Scan for the cell matching the given text and deliver its [X, Y] coordinate at center. 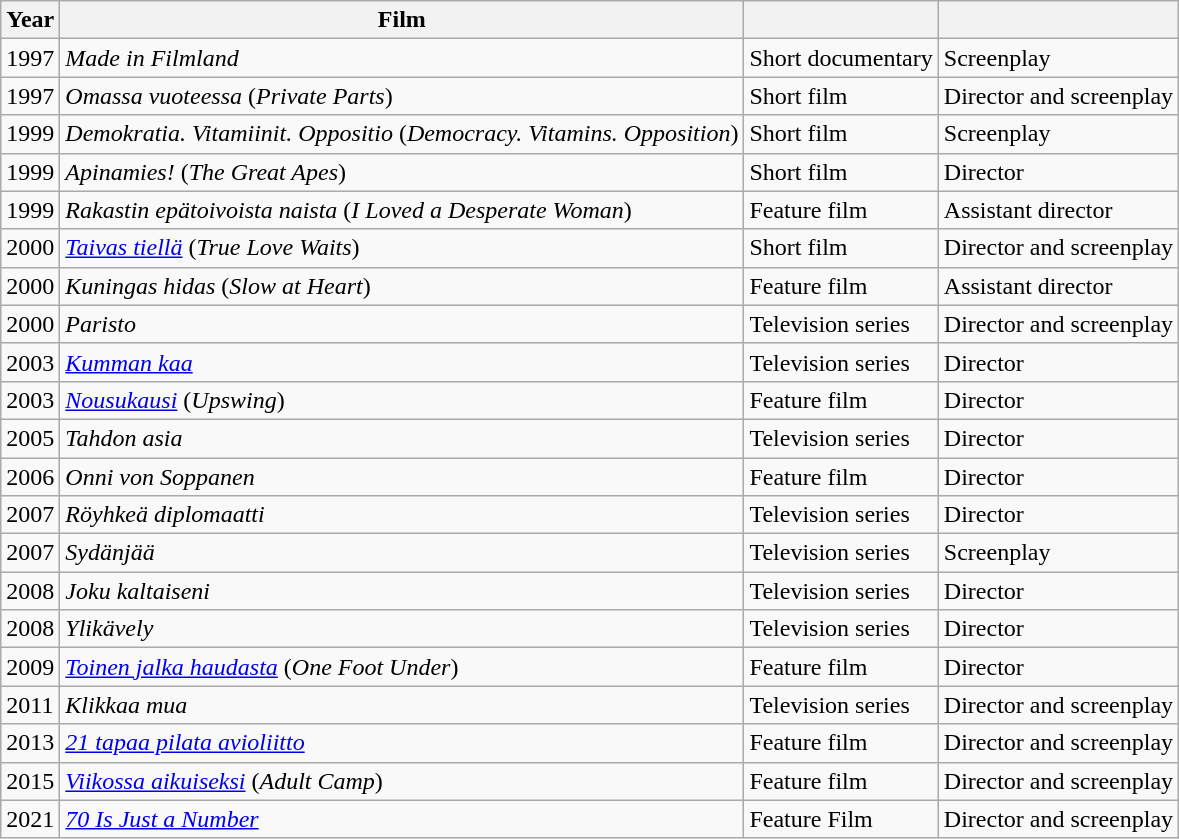
Viikossa aikuiseksi (Adult Camp) [402, 781]
Taivas tiellä (True Love Waits) [402, 248]
Made in Filmland [402, 58]
Tahdon asia [402, 438]
70 Is Just a Number [402, 819]
Onni von Soppanen [402, 477]
2006 [30, 477]
2013 [30, 743]
Apinamies! (The Great Apes) [402, 172]
2005 [30, 438]
Rakastin epätoivoista naista (I Loved a Desperate Woman) [402, 210]
2015 [30, 781]
Kumman kaa [402, 362]
Nousukausi (Upswing) [402, 400]
Ylikävely [402, 629]
Kuningas hidas (Slow at Heart) [402, 286]
Röyhkeä diplomaatti [402, 515]
Toinen jalka haudasta (One Foot Under) [402, 667]
Klikkaa mua [402, 705]
Joku kaltaiseni [402, 591]
Film [402, 20]
21 tapaa pilata avioliitto [402, 743]
2009 [30, 667]
2011 [30, 705]
Year [30, 20]
Sydänjää [402, 553]
Omassa vuoteessa (Private Parts) [402, 96]
Demokratia. Vitamiinit. Oppositio (Democracy. Vitamins. Opposition) [402, 134]
Short documentary [841, 58]
Feature Film [841, 819]
Paristo [402, 324]
2021 [30, 819]
